Return the [x, y] coordinate for the center point of the cell that contains the specified text.  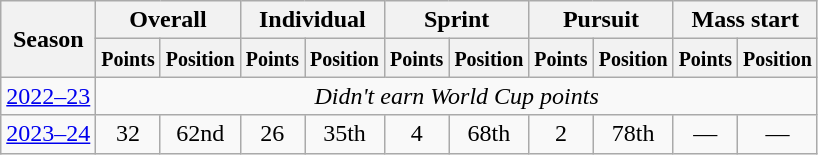
2022–23 [48, 96]
Mass start [745, 20]
Pursuit [601, 20]
26 [272, 134]
78th [633, 134]
68th [489, 134]
Individual [312, 20]
Sprint [456, 20]
4 [416, 134]
35th [345, 134]
Didn't earn World Cup points [457, 96]
2 [561, 134]
Season [48, 39]
2023–24 [48, 134]
32 [128, 134]
62nd [200, 134]
Overall [168, 20]
